From the cell containing the given text, extract its center point as (X, Y) coordinate. 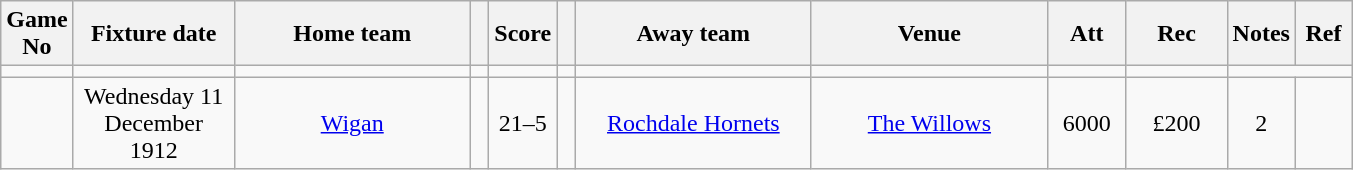
Score (523, 34)
Ref (1323, 34)
The Willows (929, 123)
Game No (37, 34)
Venue (929, 34)
6000 (1086, 123)
Rec (1176, 34)
2 (1261, 123)
Rochdale Hornets (693, 123)
Home team (352, 34)
Wigan (352, 123)
Fixture date (154, 34)
Notes (1261, 34)
Away team (693, 34)
Att (1086, 34)
21–5 (523, 123)
£200 (1176, 123)
Wednesday 11 December 1912 (154, 123)
